Return the [x, y] coordinate for the center point of the cell that contains the specified text.  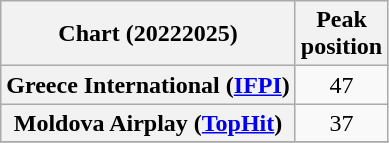
Peakposition [341, 34]
Moldova Airplay (TopHit) [148, 123]
37 [341, 123]
Chart (20222025) [148, 34]
47 [341, 85]
Greece International (IFPI) [148, 85]
